Pinpoint the cell where the given text exists, returning its (x, y) midpoint coordinate. 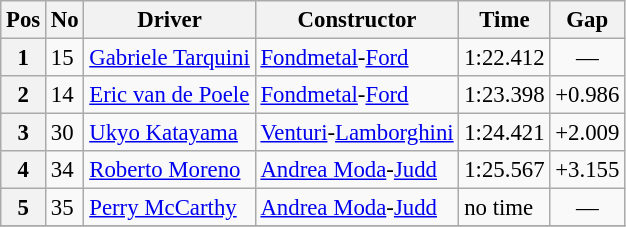
1 (24, 58)
Gabriele Tarquini (170, 58)
3 (24, 133)
30 (65, 133)
Roberto Moreno (170, 170)
no time (504, 208)
Gap (588, 20)
+0.986 (588, 95)
Constructor (357, 20)
2 (24, 95)
15 (65, 58)
Pos (24, 20)
+3.155 (588, 170)
1:25.567 (504, 170)
Perry McCarthy (170, 208)
34 (65, 170)
Eric van de Poele (170, 95)
1:24.421 (504, 133)
Venturi-Lamborghini (357, 133)
1:23.398 (504, 95)
1:22.412 (504, 58)
35 (65, 208)
4 (24, 170)
No (65, 20)
14 (65, 95)
Driver (170, 20)
Ukyo Katayama (170, 133)
5 (24, 208)
+2.009 (588, 133)
Time (504, 20)
